Scan for the cell matching the given text and deliver its (X, Y) coordinate at center. 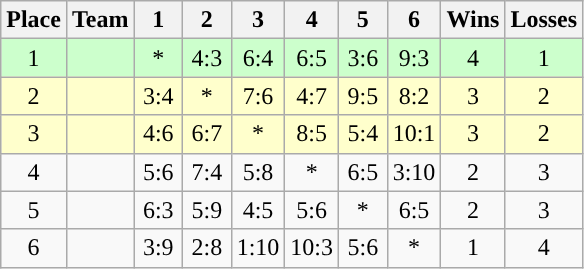
Place (34, 20)
7:4 (208, 172)
10:1 (414, 134)
4:6 (158, 134)
5:8 (258, 172)
4:7 (312, 96)
Losses (544, 20)
3:9 (158, 248)
3:4 (158, 96)
3:6 (364, 58)
Team (100, 20)
6:3 (158, 210)
6:4 (258, 58)
8:5 (312, 134)
2:8 (208, 248)
6:7 (208, 134)
8:2 (414, 96)
9:5 (364, 96)
5:9 (208, 210)
10:3 (312, 248)
4:5 (258, 210)
7:6 (258, 96)
4:3 (208, 58)
5:4 (364, 134)
1:10 (258, 248)
Wins (473, 20)
9:3 (414, 58)
3:10 (414, 172)
